Search for the cell housing the specified text and yield its (x, y) center coordinate. 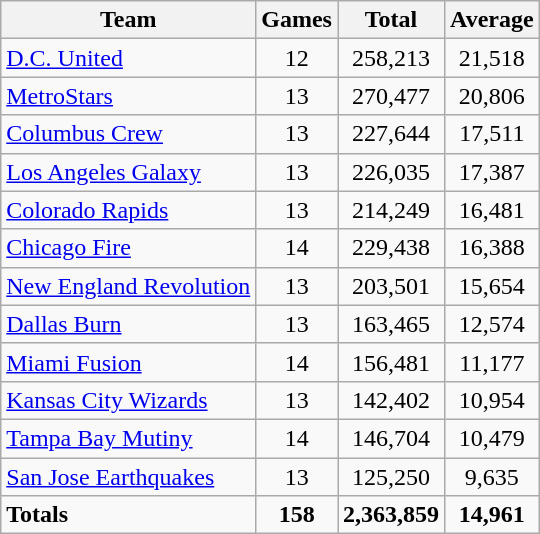
20,806 (492, 96)
21,518 (492, 58)
15,654 (492, 286)
New England Revolution (128, 286)
214,249 (392, 210)
17,511 (492, 134)
Los Angeles Galaxy (128, 172)
258,213 (392, 58)
10,479 (492, 438)
16,481 (492, 210)
10,954 (492, 400)
San Jose Earthquakes (128, 477)
Colorado Rapids (128, 210)
12 (297, 58)
229,438 (392, 248)
Chicago Fire (128, 248)
11,177 (492, 362)
Total (392, 20)
16,388 (492, 248)
Tampa Bay Mutiny (128, 438)
MetroStars (128, 96)
203,501 (392, 286)
Columbus Crew (128, 134)
270,477 (392, 96)
D.C. United (128, 58)
163,465 (392, 324)
Team (128, 20)
Totals (128, 515)
125,250 (392, 477)
Miami Fusion (128, 362)
17,387 (492, 172)
9,635 (492, 477)
226,035 (392, 172)
158 (297, 515)
Games (297, 20)
227,644 (392, 134)
Average (492, 20)
14,961 (492, 515)
146,704 (392, 438)
Kansas City Wizards (128, 400)
12,574 (492, 324)
2,363,859 (392, 515)
Dallas Burn (128, 324)
142,402 (392, 400)
156,481 (392, 362)
